Scan for the cell matching the given text and deliver its (X, Y) coordinate at center. 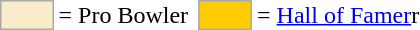
= Pro Bowler (124, 15)
